Return the (x, y) coordinate for the center point of the cell that contains the specified text.  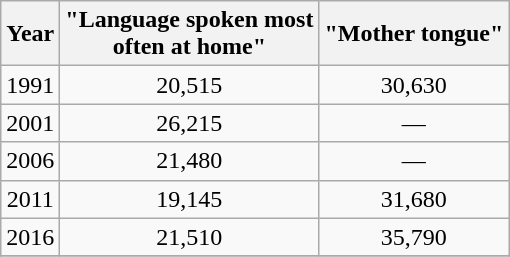
19,145 (190, 199)
"Mother tongue" (414, 34)
30,630 (414, 85)
2001 (30, 123)
1991 (30, 85)
2011 (30, 199)
Year (30, 34)
"Language spoken mostoften at home" (190, 34)
21,480 (190, 161)
35,790 (414, 237)
21,510 (190, 237)
31,680 (414, 199)
2016 (30, 237)
2006 (30, 161)
26,215 (190, 123)
20,515 (190, 85)
